Search for the cell housing the specified text and yield its (X, Y) center coordinate. 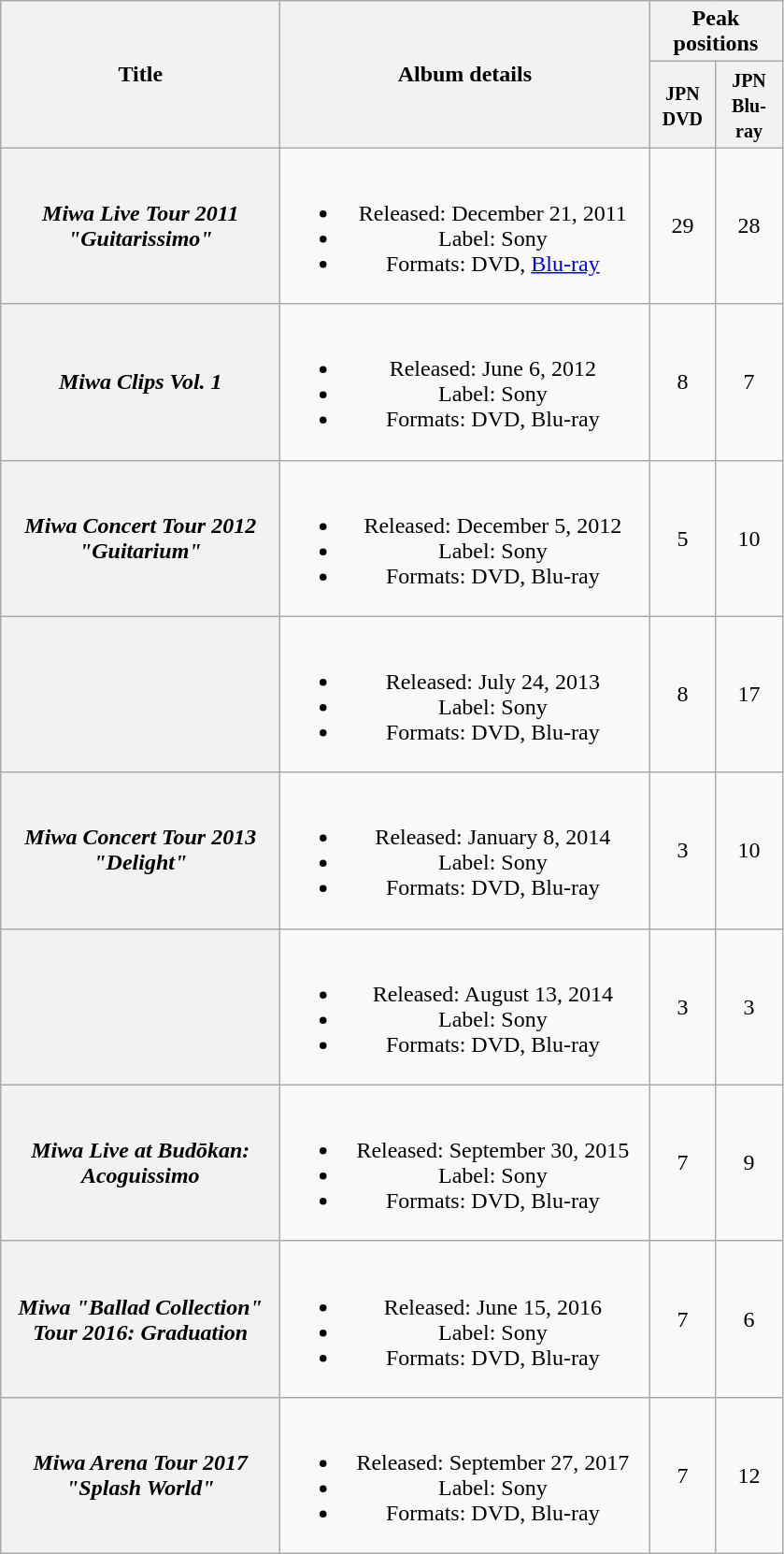
Miwa Concert Tour 2013 "Delight" (140, 851)
9 (749, 1163)
12 (749, 1475)
Released: June 6, 2012 Label: SonyFormats: DVD, Blu-ray (465, 381)
Miwa Concert Tour 2012 "Guitarium" (140, 539)
6 (749, 1318)
28 (749, 226)
Album details (465, 75)
Released: September 30, 2015 Label: SonyFormats: DVD, Blu-ray (465, 1163)
JPN DVD (682, 105)
5 (682, 539)
29 (682, 226)
Miwa Clips Vol. 1 (140, 381)
Miwa Live Tour 2011 "Guitarissimo" (140, 226)
Miwa Live at Budōkan: Acoguissimo (140, 1163)
Released: December 21, 2011 Label: SonyFormats: DVD, Blu-ray (465, 226)
17 (749, 694)
Released: July 24, 2013 Label: SonyFormats: DVD, Blu-ray (465, 694)
Released: January 8, 2014 Label: SonyFormats: DVD, Blu-ray (465, 851)
Miwa "Ballad Collection" Tour 2016: Graduation (140, 1318)
Released: September 27, 2017 Label: SonyFormats: DVD, Blu-ray (465, 1475)
Peak positions (716, 32)
Miwa Arena Tour 2017 "Splash World" (140, 1475)
Released: June 15, 2016 Label: SonyFormats: DVD, Blu-ray (465, 1318)
JPN Blu-ray (749, 105)
Released: August 13, 2014 Label: SonyFormats: DVD, Blu-ray (465, 1006)
Title (140, 75)
Released: December 5, 2012 Label: SonyFormats: DVD, Blu-ray (465, 539)
